Return the (X, Y) coordinate for the center point of the cell that contains the specified text.  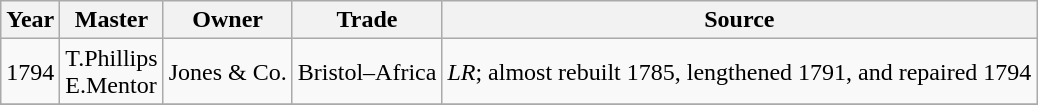
Year (30, 20)
T.PhillipsE.Mentor (112, 72)
Trade (367, 20)
Owner (228, 20)
1794 (30, 72)
Jones & Co. (228, 72)
Source (740, 20)
LR; almost rebuilt 1785, lengthened 1791, and repaired 1794 (740, 72)
Bristol–Africa (367, 72)
Master (112, 20)
